Scan for the cell matching the given text and deliver its (X, Y) coordinate at center. 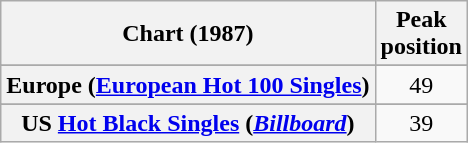
39 (421, 123)
Europe (European Hot 100 Singles) (188, 85)
Peakposition (421, 34)
Chart (1987) (188, 34)
US Hot Black Singles (Billboard) (188, 123)
49 (421, 85)
